Output the (x, y) coordinate of the center of the cell containing the given text.  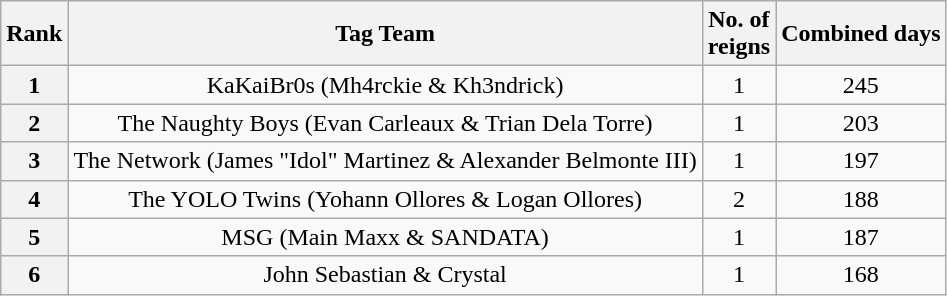
188 (861, 199)
197 (861, 161)
No. ofreigns (738, 34)
6 (34, 275)
3 (34, 161)
187 (861, 237)
John Sebastian & Crystal (385, 275)
KaKaiBr0s (Mh4rckie & Kh3ndrick) (385, 85)
203 (861, 123)
4 (34, 199)
Tag Team (385, 34)
The Network (James "Idol" Martinez & Alexander Belmonte III) (385, 161)
MSG (Main Maxx & SANDATA) (385, 237)
Combined days (861, 34)
Rank (34, 34)
245 (861, 85)
168 (861, 275)
5 (34, 237)
The Naughty Boys (Evan Carleaux & Trian Dela Torre) (385, 123)
The YOLO Twins (Yohann Ollores & Logan Ollores) (385, 199)
